Find where the given text appears and provide that cell's center as [X, Y] coordinate. 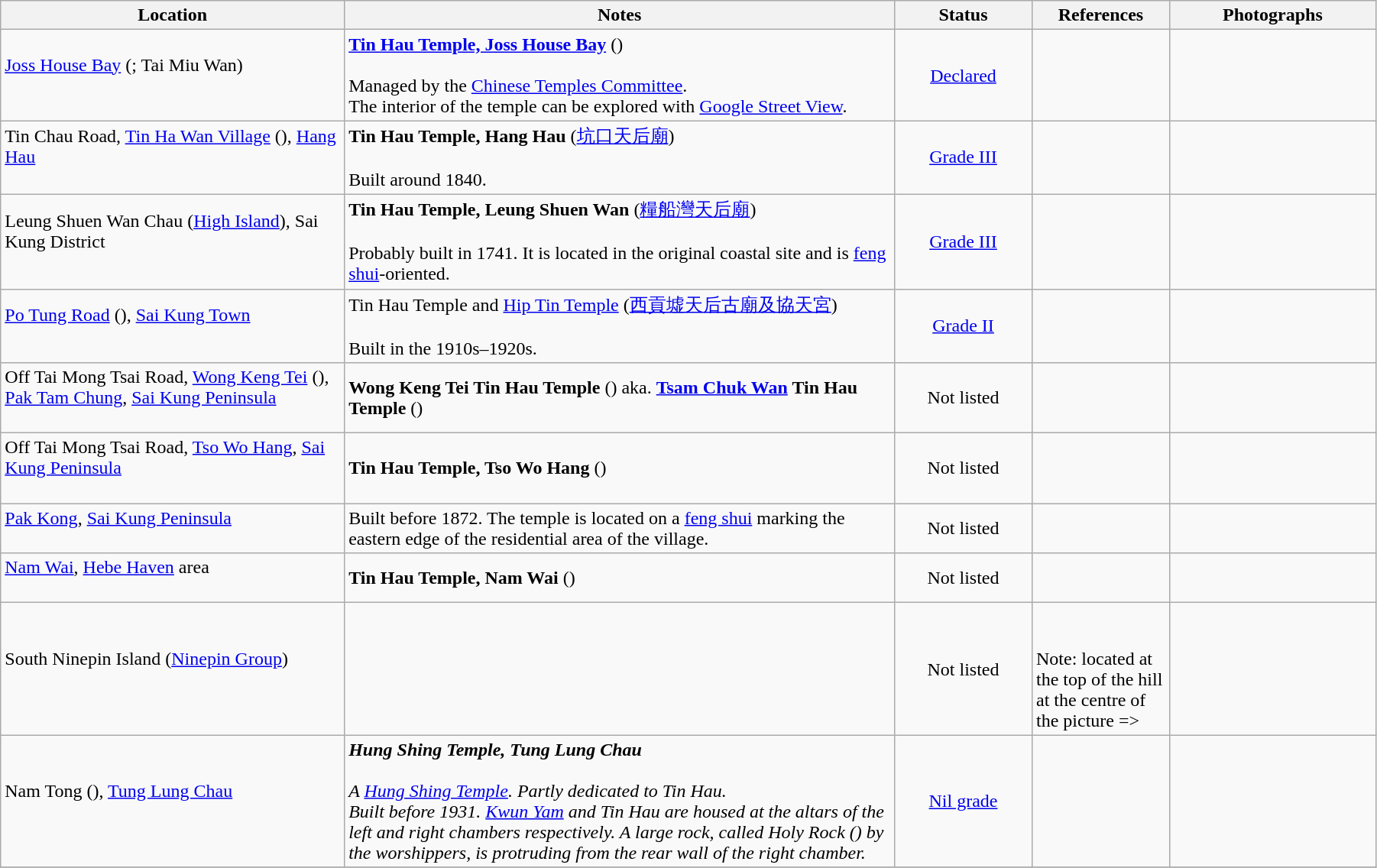
Pak Kong, Sai Kung Peninsula [173, 529]
Joss House Bay (; Tai Miu Wan) [173, 75]
Nil grade [964, 801]
Note: located at the top of the hill at the centre of the picture => [1100, 669]
Leung Shuen Wan Chau (High Island), Sai Kung District [173, 241]
References [1100, 15]
Tin Hau Temple, Tso Wo Hang () [620, 468]
Off Tai Mong Tsai Road, Wong Keng Tei (), Pak Tam Chung, Sai Kung Peninsula [173, 398]
Built before 1872. The temple is located on a feng shui marking the eastern edge of the residential area of the village. [620, 529]
Nam Wai, Hebe Haven area [173, 578]
South Ninepin Island (Ninepin Group) [173, 669]
Declared [964, 75]
Location [173, 15]
Tin Hau Temple, Hang Hau (坑口天后廟)Built around 1840. [620, 157]
Tin Hau Temple, Nam Wai () [620, 578]
Tin Hau Temple, Leung Shuen Wan (糧船灣天后廟)Probably built in 1741. It is located in the original coastal site and is feng shui-oriented. [620, 241]
Wong Keng Tei Tin Hau Temple () aka. Tsam Chuk Wan Tin Hau Temple () [620, 398]
Notes [620, 15]
Po Tung Road (), Sai Kung Town [173, 325]
Photographs [1272, 15]
Off Tai Mong Tsai Road, Tso Wo Hang, Sai Kung Peninsula [173, 468]
Nam Tong (), Tung Lung Chau [173, 801]
Status [964, 15]
Tin Hau Temple, Joss House Bay ()Managed by the Chinese Temples Committee. The interior of the temple can be explored with Google Street View. [620, 75]
Tin Hau Temple and Hip Tin Temple (西貢墟天后古廟及協天宮)Built in the 1910s–1920s. [620, 325]
Grade II [964, 325]
Tin Chau Road, Tin Ha Wan Village (), Hang Hau [173, 157]
